Detect which cell encompasses the target text, then output its (X, Y) center coordinate. 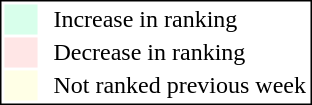
Decrease in ranking (180, 53)
Not ranked previous week (180, 85)
Increase in ranking (180, 19)
